For the text-containing cell, return its midpoint in [x, y] coordinate format. 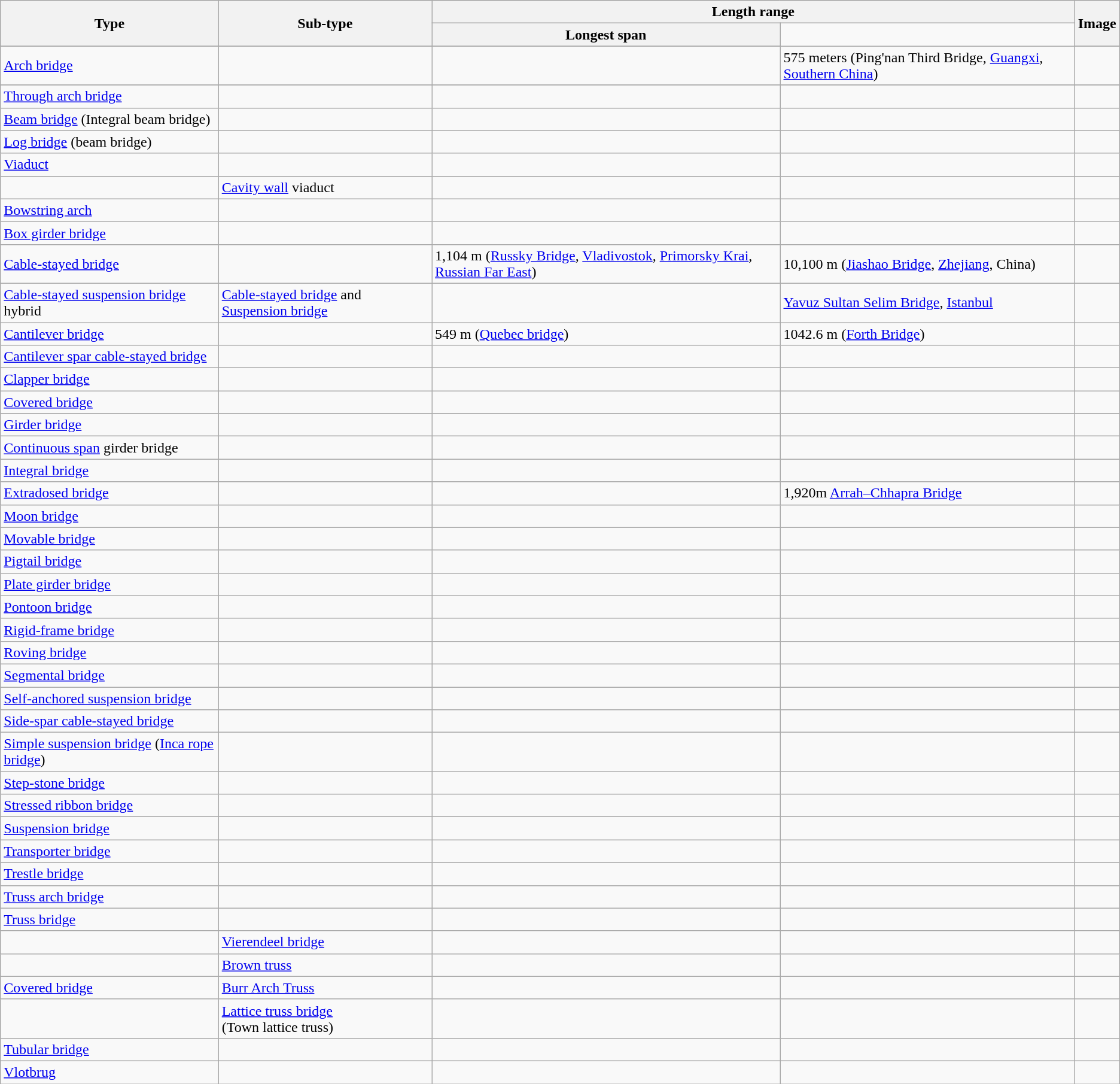
1,104 m (Russky Bridge, Vladivostok, Primorsky Krai, Russian Far East) [606, 263]
Through arch bridge [109, 96]
Continuous span girder bridge [109, 448]
Movable bridge [109, 539]
Yavuz Sultan Selim Bridge, Istanbul [927, 303]
Roving bridge [109, 652]
Brown truss [325, 965]
Truss bridge [109, 919]
Cavity wall viaduct [325, 187]
Rigid-frame bridge [109, 630]
Log bridge (beam bridge) [109, 142]
Cantilever bridge [109, 333]
Longest span [606, 35]
Type [109, 23]
Box girder bridge [109, 233]
Arch bridge [109, 66]
Stressed ribbon bridge [109, 806]
Girder bridge [109, 425]
Vierendeel bridge [325, 942]
Beam bridge (Integral beam bridge) [109, 119]
Tubular bridge [109, 1049]
Cable-stayed bridge [109, 263]
Self-anchored suspension bridge [109, 699]
Clapper bridge [109, 379]
Sub-type [325, 23]
Moon bridge [109, 516]
575 meters (Ping'nan Third Bridge, Guangxi, Southern China) [927, 66]
Cantilever spar cable-stayed bridge [109, 357]
Pigtail bridge [109, 561]
Simple suspension bridge (Inca rope bridge) [109, 752]
Lattice truss bridge(Town lattice truss) [325, 1019]
Transporter bridge [109, 851]
Segmental bridge [109, 675]
Step-stone bridge [109, 783]
Bowstring arch [109, 210]
Truss arch bridge [109, 897]
Burr Arch Truss [325, 988]
Cable-stayed bridge and Suspension bridge [325, 303]
1042.6 m (Forth Bridge) [927, 333]
1,920m Arrah–Chhapra Bridge [927, 493]
Extradosed bridge [109, 493]
Length range [754, 12]
Viaduct [109, 165]
Pontoon bridge [109, 607]
Cable-stayed suspension bridge hybrid [109, 303]
Vlotbrug [109, 1072]
Image [1097, 23]
Side-spar cable-stayed bridge [109, 721]
549 m (Quebec bridge) [606, 333]
Plate girder bridge [109, 584]
Suspension bridge [109, 828]
Trestle bridge [109, 874]
Integral bridge [109, 470]
10,100 m (Jiashao Bridge, Zhejiang, China) [927, 263]
